Provide the [X, Y] coordinate of the cell's center where the given text is located.  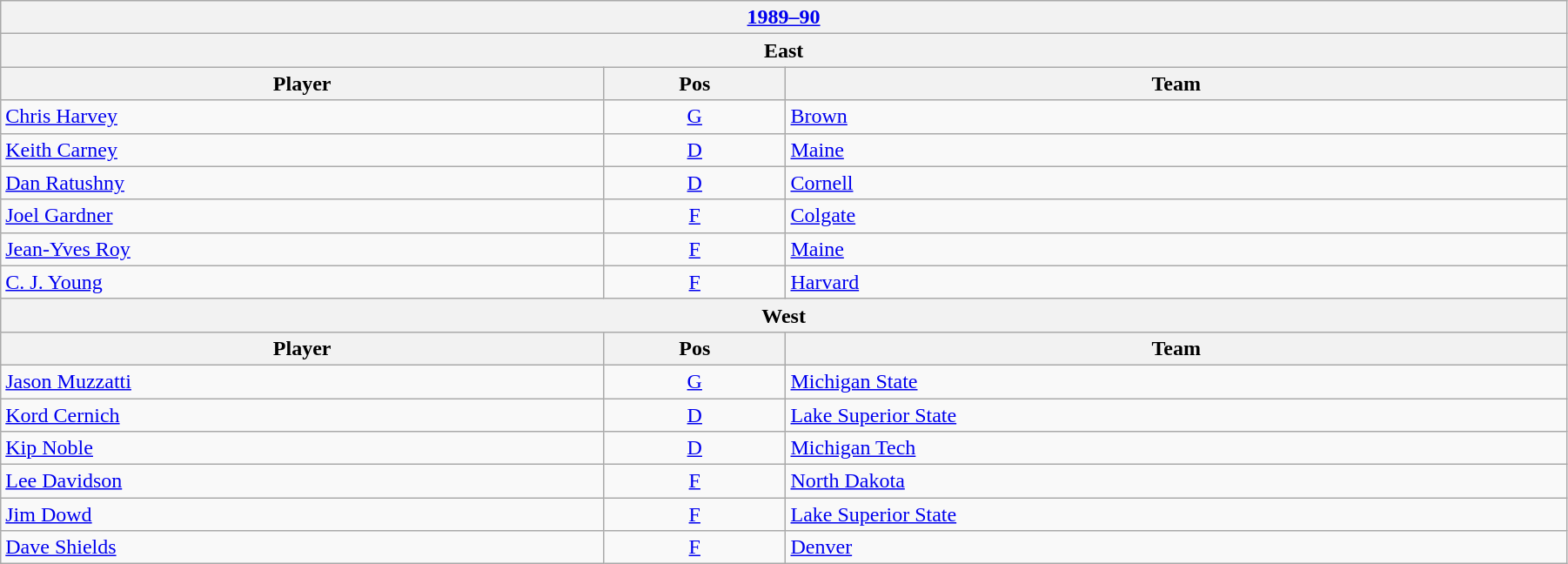
Harvard [1176, 282]
1989–90 [784, 17]
Dave Shields [303, 547]
Michigan Tech [1176, 448]
Kord Cernich [303, 415]
Cornell [1176, 183]
Colgate [1176, 216]
Lee Davidson [303, 481]
Jim Dowd [303, 514]
West [784, 315]
Keith Carney [303, 150]
Michigan State [1176, 381]
East [784, 50]
Dan Ratushny [303, 183]
C. J. Young [303, 282]
Jason Muzzatti [303, 381]
Denver [1176, 547]
Brown [1176, 117]
Joel Gardner [303, 216]
Jean-Yves Roy [303, 249]
North Dakota [1176, 481]
Chris Harvey [303, 117]
Kip Noble [303, 448]
